Pinpoint the cell where the given text exists, returning its [x, y] midpoint coordinate. 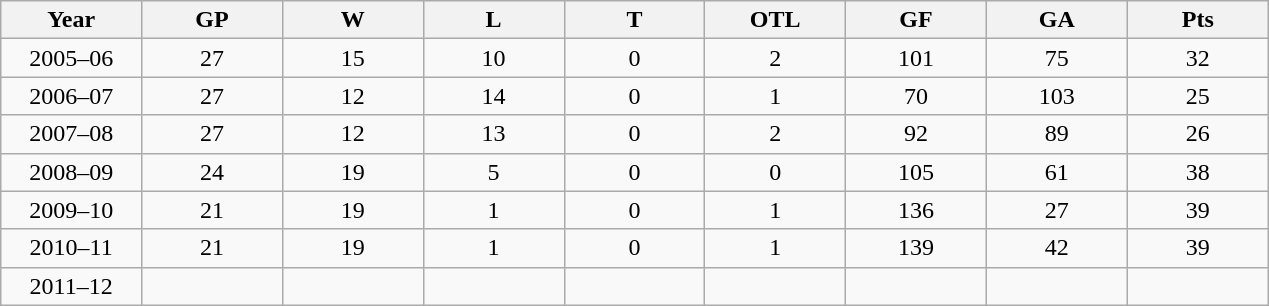
GA [1056, 20]
GP [212, 20]
101 [916, 58]
2008–09 [72, 172]
42 [1056, 248]
T [634, 20]
105 [916, 172]
2006–07 [72, 96]
Year [72, 20]
70 [916, 96]
24 [212, 172]
2009–10 [72, 210]
W [352, 20]
5 [494, 172]
2007–08 [72, 134]
GF [916, 20]
2011–12 [72, 286]
61 [1056, 172]
75 [1056, 58]
25 [1198, 96]
2010–11 [72, 248]
103 [1056, 96]
2005–06 [72, 58]
32 [1198, 58]
14 [494, 96]
Pts [1198, 20]
L [494, 20]
136 [916, 210]
139 [916, 248]
26 [1198, 134]
92 [916, 134]
13 [494, 134]
15 [352, 58]
10 [494, 58]
38 [1198, 172]
89 [1056, 134]
OTL [776, 20]
